Determine the (X, Y) coordinate at the center of the cell enclosing the given text.  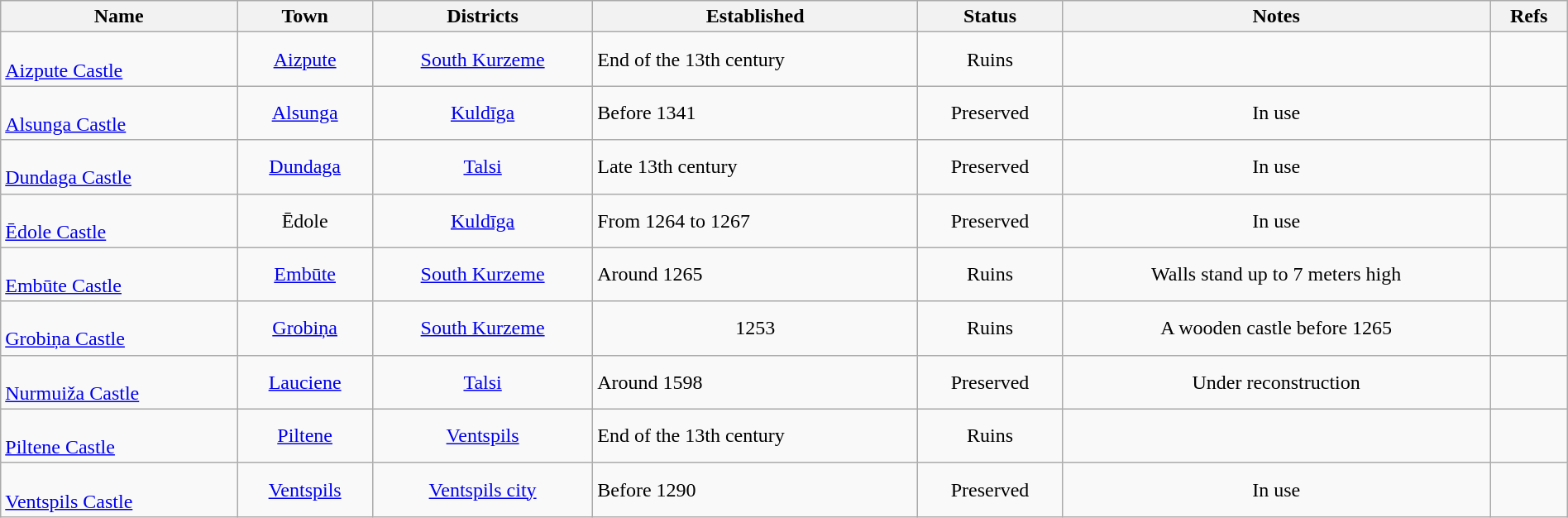
Embūte (305, 275)
Lauciene (305, 382)
Ēdole Castle (119, 220)
Dundaga Castle (119, 167)
Piltene (305, 435)
Status (991, 17)
Around 1598 (756, 382)
Dundaga (305, 167)
Aizpute (305, 60)
Refs (1528, 17)
Walls stand up to 7 meters high (1276, 275)
Grobiņa (305, 328)
Name (119, 17)
Alsunga (305, 113)
Around 1265 (756, 275)
Late 13th century (756, 167)
1253 (756, 328)
Town (305, 17)
Nurmuiža Castle (119, 382)
Before 1341 (756, 113)
A wooden castle before 1265 (1276, 328)
Under reconstruction (1276, 382)
Embūte Castle (119, 275)
Established (756, 17)
From 1264 to 1267 (756, 220)
Districts (483, 17)
Piltene Castle (119, 435)
Alsunga Castle (119, 113)
Grobiņa Castle (119, 328)
Ventspils Castle (119, 490)
Ēdole (305, 220)
Ventspils city (483, 490)
Aizpute Castle (119, 60)
Notes (1276, 17)
Before 1290 (756, 490)
